Find where the given text appears and provide that cell's center as (X, Y) coordinate. 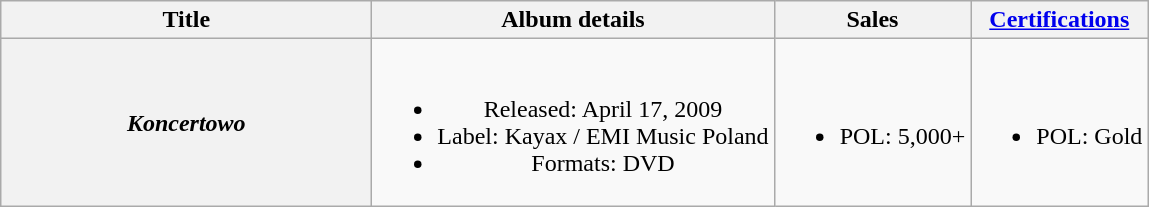
Title (186, 20)
Album details (573, 20)
POL: 5,000+ (872, 122)
Certifications (1060, 20)
POL: Gold (1060, 122)
Koncertowo (186, 122)
Sales (872, 20)
Released: April 17, 2009Label: Kayax / EMI Music PolandFormats: DVD (573, 122)
